Extract the [x, y] coordinate from the center of the cell holding the provided text.  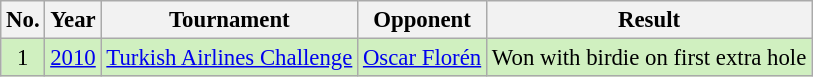
Oscar Florén [422, 58]
2010 [73, 58]
Opponent [422, 20]
Turkish Airlines Challenge [230, 58]
No. [23, 20]
Year [73, 20]
1 [23, 58]
Result [650, 20]
Won with birdie on first extra hole [650, 58]
Tournament [230, 20]
